Identify which cell holds the provided text, then report its [X, Y] central coordinate. 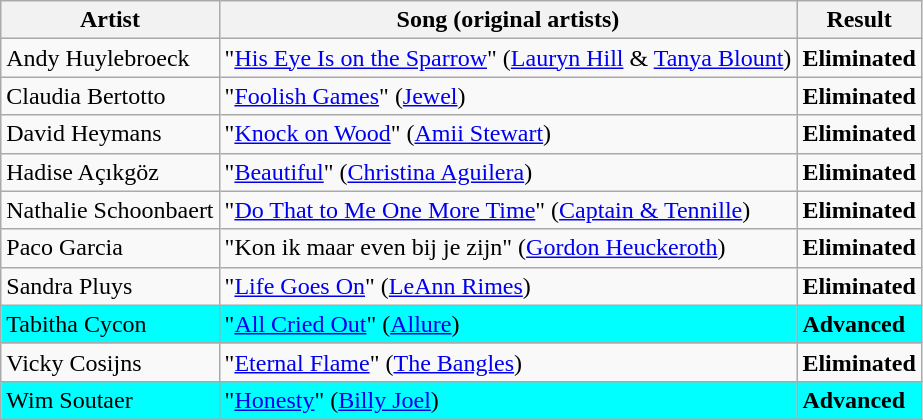
"Do That to Me One More Time" (Captain & Tennille) [508, 210]
Artist [110, 20]
"Foolish Games" (Jewel) [508, 96]
Claudia Bertotto [110, 96]
Paco Garcia [110, 248]
Nathalie Schoonbaert [110, 210]
Hadise Açıkgöz [110, 172]
Andy Huylebroeck [110, 58]
"Honesty" (Billy Joel) [508, 400]
Vicky Cosijns [110, 362]
"Knock on Wood" (Amii Stewart) [508, 134]
Tabitha Cycon [110, 324]
"Eternal Flame" (The Bangles) [508, 362]
David Heymans [110, 134]
"Life Goes On" (LeAnn Rimes) [508, 286]
Sandra Pluys [110, 286]
Result [859, 20]
"Kon ik maar even bij je zijn" (Gordon Heuckeroth) [508, 248]
"His Eye Is on the Sparrow" (Lauryn Hill & Tanya Blount) [508, 58]
"Beautiful" (Christina Aguilera) [508, 172]
Song (original artists) [508, 20]
Wim Soutaer [110, 400]
"All Cried Out" (Allure) [508, 324]
